Find where the given text appears and provide that cell's center as [x, y] coordinate. 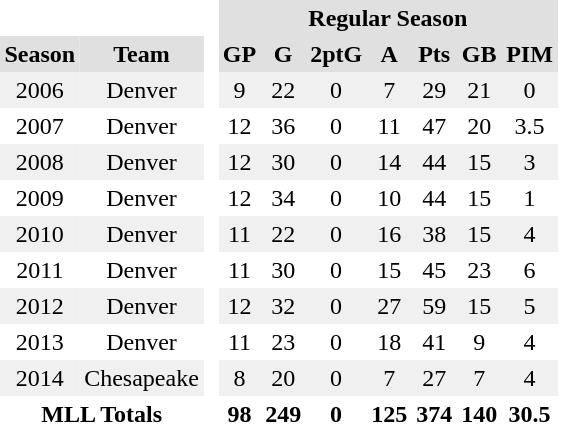
2011 [40, 270]
Team [142, 54]
36 [284, 126]
6 [530, 270]
MLL Totals [102, 414]
2009 [40, 198]
G [284, 54]
140 [480, 414]
249 [284, 414]
Chesapeake [142, 378]
3 [530, 162]
1 [530, 198]
2008 [40, 162]
Season [40, 54]
34 [284, 198]
47 [434, 126]
18 [390, 342]
2013 [40, 342]
32 [284, 306]
A [390, 54]
GB [480, 54]
2014 [40, 378]
2ptG [336, 54]
16 [390, 234]
Pts [434, 54]
PIM [530, 54]
10 [390, 198]
2012 [40, 306]
5 [530, 306]
3.5 [530, 126]
30.5 [530, 414]
Regular Season [388, 18]
38 [434, 234]
GP [239, 54]
125 [390, 414]
2010 [40, 234]
45 [434, 270]
2006 [40, 90]
21 [480, 90]
8 [239, 378]
2007 [40, 126]
14 [390, 162]
374 [434, 414]
29 [434, 90]
98 [239, 414]
41 [434, 342]
59 [434, 306]
